Find where the given text appears and provide that cell's center as (X, Y) coordinate. 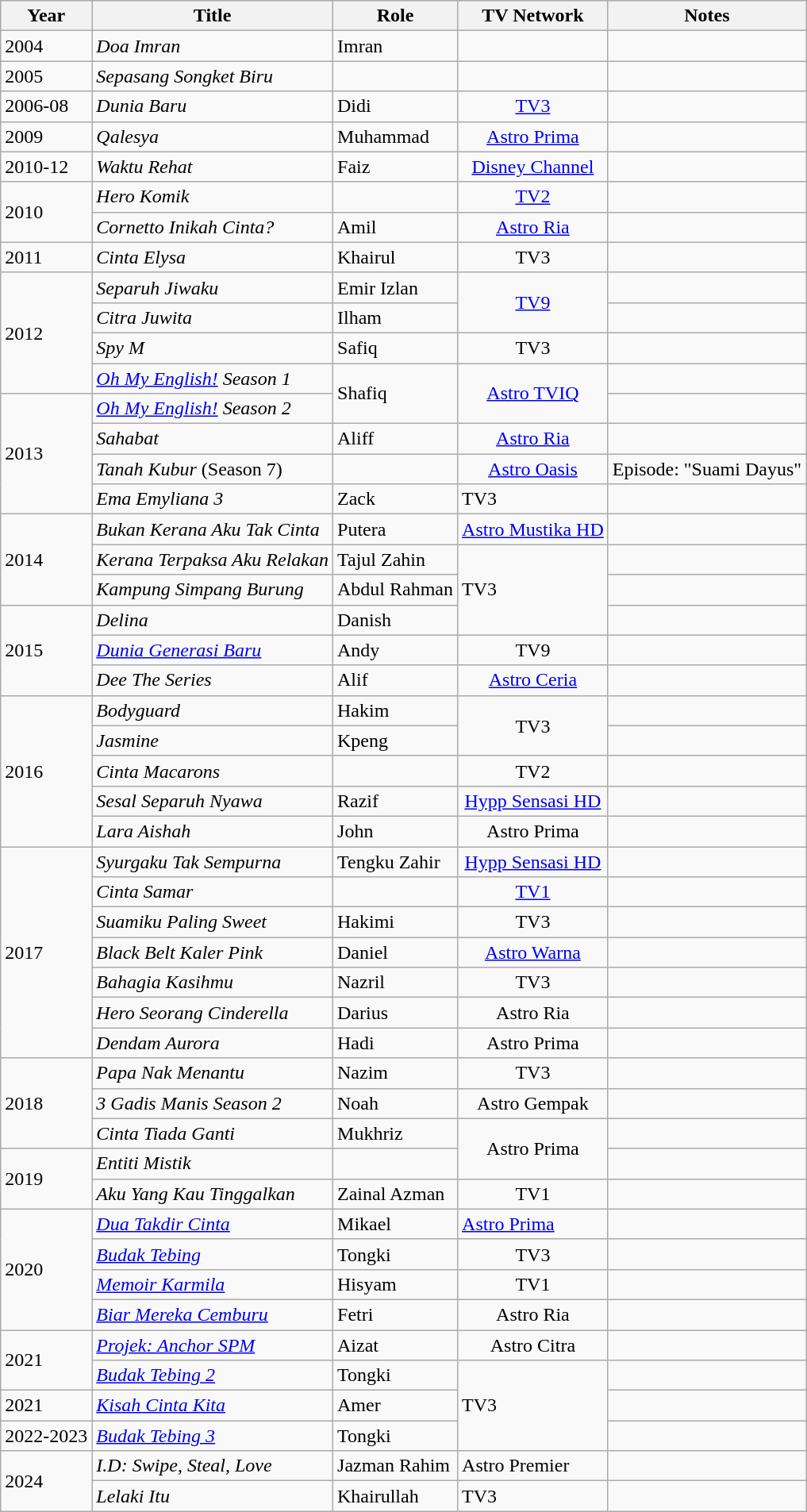
Nazril (395, 983)
Budak Tebing 3 (213, 1436)
TV Network (533, 16)
Syurgaku Tak Sempurna (213, 861)
John (395, 831)
Amer (395, 1406)
2013 (46, 454)
Dunia Baru (213, 106)
Black Belt Kaler Pink (213, 952)
Aizat (395, 1345)
Projek: Anchor SPM (213, 1345)
Lelaki Itu (213, 1496)
Separuh Jiwaku (213, 287)
Aliff (395, 439)
2009 (46, 137)
Title (213, 16)
Oh My English! Season 1 (213, 379)
Noah (395, 1103)
Oh My English! Season 2 (213, 409)
Astro Ceria (533, 680)
Zack (395, 499)
Astro TVIQ (533, 394)
2005 (46, 76)
Waktu Rehat (213, 167)
Papa Nak Menantu (213, 1073)
Mukhriz (395, 1133)
Mikael (395, 1224)
Kisah Cinta Kita (213, 1406)
2017 (46, 952)
Hisyam (395, 1284)
Kampung Simpang Burung (213, 590)
2006-08 (46, 106)
Lara Aishah (213, 831)
2024 (46, 1481)
Faiz (395, 167)
Dua Takdir Cinta (213, 1224)
Kerana Terpaksa Aku Relakan (213, 560)
Kpeng (395, 741)
Dee The Series (213, 680)
Tanah Kubur (Season 7) (213, 469)
Aku Yang Kau Tinggalkan (213, 1194)
2018 (46, 1103)
Cinta Tiada Ganti (213, 1133)
Cinta Samar (213, 892)
Sahabat (213, 439)
Muhammad (395, 137)
Citra Juwita (213, 317)
Emir Izlan (395, 287)
Ema Emyliana 3 (213, 499)
2019 (46, 1179)
Hakimi (395, 922)
Doa Imran (213, 46)
Tengku Zahir (395, 861)
Imran (395, 46)
Safiq (395, 348)
Abdul Rahman (395, 590)
Hero Seorang Cinderella (213, 1013)
Disney Channel (533, 167)
Cinta Macarons (213, 771)
Nazim (395, 1073)
Ilham (395, 317)
Shafiq (395, 394)
2020 (46, 1269)
Fetri (395, 1314)
2014 (46, 560)
Amil (395, 227)
Bahagia Kasihmu (213, 983)
Year (46, 16)
Astro Mustika HD (533, 529)
Jazman Rahim (395, 1466)
Hadi (395, 1043)
Alif (395, 680)
Zainal Azman (395, 1194)
Jasmine (213, 741)
Astro Oasis (533, 469)
Danish (395, 620)
3 Gadis Manis Season 2 (213, 1103)
Bodyguard (213, 710)
2022-2023 (46, 1436)
Sepasang Songket Biru (213, 76)
Andy (395, 650)
Khairul (395, 257)
2015 (46, 650)
Razif (395, 801)
Hero Komik (213, 197)
Daniel (395, 952)
Biar Mereka Cemburu (213, 1314)
Dunia Generasi Baru (213, 650)
Budak Tebing 2 (213, 1375)
Suamiku Paling Sweet (213, 922)
Bukan Kerana Aku Tak Cinta (213, 529)
2010 (46, 212)
2004 (46, 46)
Darius (395, 1013)
2012 (46, 333)
Budak Tebing (213, 1254)
Memoir Karmila (213, 1284)
Astro Citra (533, 1345)
Khairullah (395, 1496)
2010-12 (46, 167)
Delina (213, 620)
Astro Premier (533, 1466)
Dendam Aurora (213, 1043)
Cornetto Inikah Cinta? (213, 227)
Tajul Zahin (395, 560)
Cinta Elysa (213, 257)
Spy M (213, 348)
2011 (46, 257)
Sesal Separuh Nyawa (213, 801)
Astro Warna (533, 952)
Notes (706, 16)
Didi (395, 106)
Putera (395, 529)
2016 (46, 771)
Episode: "Suami Dayus" (706, 469)
Qalesya (213, 137)
Role (395, 16)
Astro Gempak (533, 1103)
I.D: Swipe, Steal, Love (213, 1466)
Hakim (395, 710)
Entiti Mistik (213, 1164)
